For the text-containing cell, return its midpoint in [x, y] coordinate format. 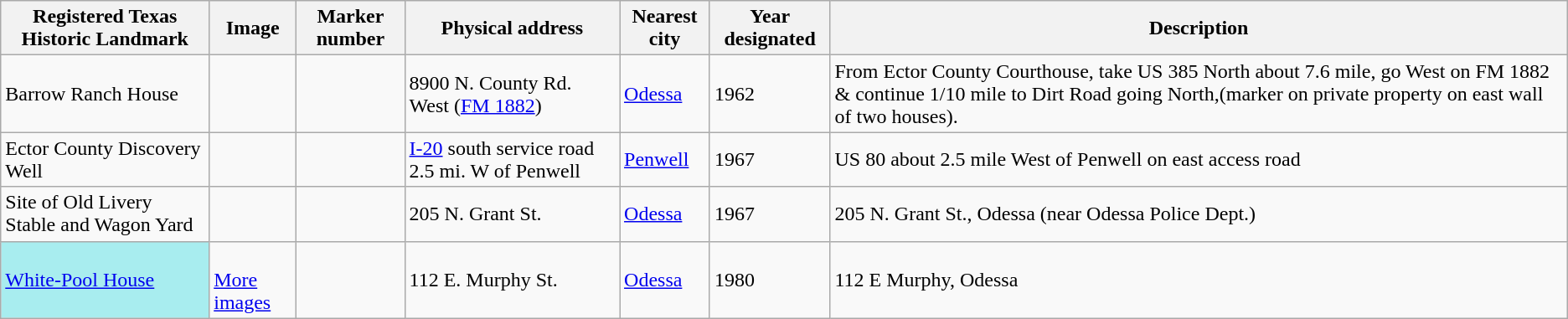
Image [253, 28]
Nearest city [665, 28]
I-20 south service road 2.5 mi. W of Penwell [512, 159]
Site of Old Livery Stable and Wagon Yard [106, 214]
8900 N. County Rd. West (FM 1882) [512, 94]
1962 [770, 94]
112 E. Murphy St. [512, 280]
Registered Texas Historic Landmark [106, 28]
112 E Murphy, Odessa [1199, 280]
Year designated [770, 28]
Barrow Ranch House [106, 94]
Physical address [512, 28]
205 N. Grant St., Odessa (near Odessa Police Dept.) [1199, 214]
Description [1199, 28]
White-Pool House [106, 280]
More images [253, 280]
1980 [770, 280]
205 N. Grant St. [512, 214]
Ector County Discovery Well [106, 159]
US 80 about 2.5 mile West of Penwell on east access road [1199, 159]
Marker number [350, 28]
Penwell [665, 159]
